Locate the cell with the specified text and output its [x, y] center coordinate. 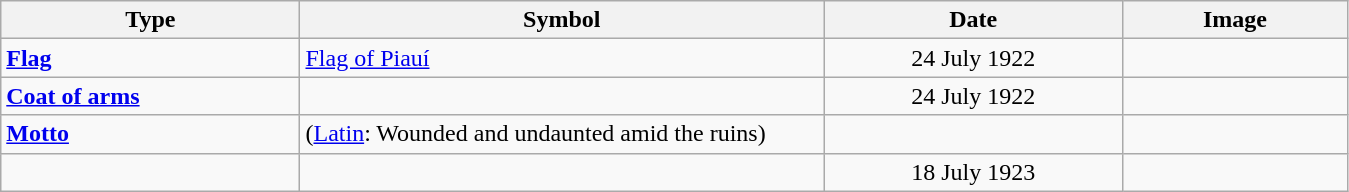
Date [974, 20]
Flag [150, 58]
Flag of Piauí [562, 58]
Image [1235, 20]
Coat of arms [150, 96]
18 July 1923 [974, 172]
Symbol [562, 20]
(Latin: Wounded and undaunted amid the ruins) [562, 134]
Type [150, 20]
Motto [150, 134]
